Return the (X, Y) coordinate for the center point of the cell that contains the specified text.  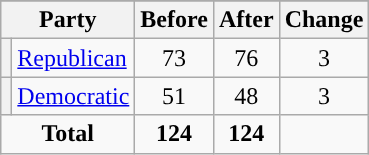
Democratic (74, 96)
Change (324, 20)
73 (174, 58)
After (246, 20)
76 (246, 58)
Party (68, 20)
Republican (74, 58)
Total (68, 134)
51 (174, 96)
Before (174, 20)
48 (246, 96)
